From the cell containing the given text, extract its center point as [X, Y] coordinate. 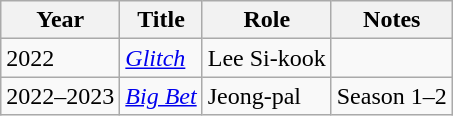
Role [266, 20]
Season 1–2 [392, 96]
Big Bet [161, 96]
Glitch [161, 58]
Lee Si-kook [266, 58]
Title [161, 20]
Year [60, 20]
2022 [60, 58]
Notes [392, 20]
Jeong-pal [266, 96]
2022–2023 [60, 96]
